Extract the [X, Y] coordinate from the center of the cell holding the provided text.  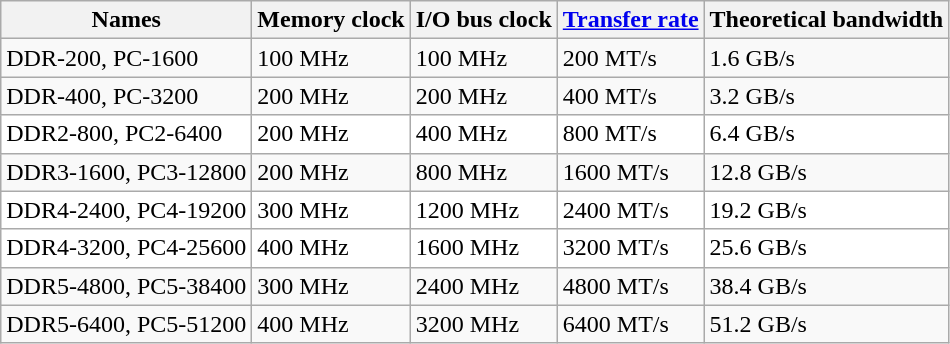
DDR3-1600, PC3-12800 [126, 172]
4800 MT/s [630, 286]
6.4 GB/s [826, 134]
DDR-400, PC-3200 [126, 96]
2400 MT/s [630, 210]
12.8 GB/s [826, 172]
DDR2-800, PC2-6400 [126, 134]
800 MHz [484, 172]
DDR5-6400, PC5-51200 [126, 324]
51.2 GB/s [826, 324]
19.2 GB/s [826, 210]
Memory clock [331, 20]
DDR4-3200, PC4-25600 [126, 248]
I/O bus clock [484, 20]
Names [126, 20]
3.2 GB/s [826, 96]
Transfer rate [630, 20]
1600 MT/s [630, 172]
1.6 GB/s [826, 58]
3200 MT/s [630, 248]
3200 MHz [484, 324]
2400 MHz [484, 286]
38.4 GB/s [826, 286]
DDR4-2400, PC4-19200 [126, 210]
25.6 GB/s [826, 248]
DDR5-4800, PC5-38400 [126, 286]
Theoretical bandwidth [826, 20]
800 MT/s [630, 134]
200 MT/s [630, 58]
6400 MT/s [630, 324]
DDR-200, PC-1600 [126, 58]
1200 MHz [484, 210]
400 MT/s [630, 96]
1600 MHz [484, 248]
